Determine the (X, Y) coordinate at the center of the cell enclosing the given text.  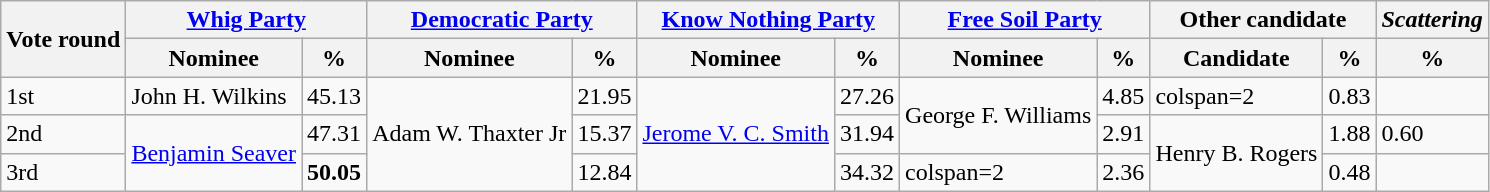
Scattering (1432, 20)
Know Nothing Party (768, 20)
Adam W. Thaxter Jr (470, 134)
2nd (64, 134)
2.36 (1124, 172)
Other candidate (1263, 20)
John H. Wilkins (214, 96)
0.48 (1350, 172)
45.13 (334, 96)
31.94 (866, 134)
15.37 (604, 134)
Candidate (1236, 58)
Free Soil Party (1025, 20)
21.95 (604, 96)
Democratic Party (502, 20)
12.84 (604, 172)
0.60 (1432, 134)
Henry B. Rogers (1236, 153)
Vote round (64, 39)
1.88 (1350, 134)
Jerome V. C. Smith (736, 134)
Benjamin Seaver (214, 153)
4.85 (1124, 96)
50.05 (334, 172)
1st (64, 96)
2.91 (1124, 134)
George F. Williams (998, 115)
0.83 (1350, 96)
Whig Party (246, 20)
3rd (64, 172)
34.32 (866, 172)
27.26 (866, 96)
47.31 (334, 134)
